For the text-containing cell, return its midpoint in [x, y] coordinate format. 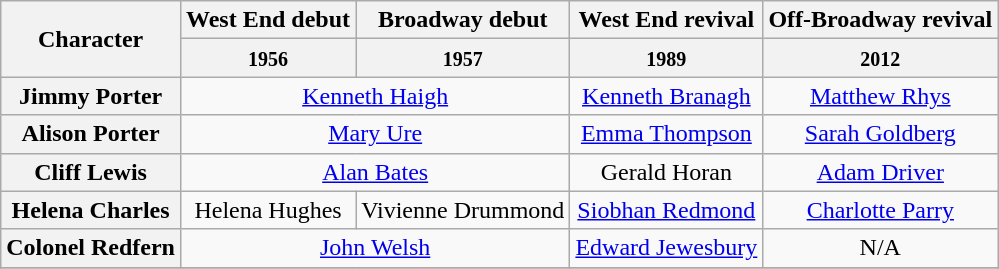
West End debut [268, 20]
1989 [666, 58]
1956 [268, 58]
Helena Charles [91, 210]
Cliff Lewis [91, 172]
John Welsh [374, 248]
Kenneth Branagh [666, 96]
Colonel Redfern [91, 248]
Kenneth Haigh [374, 96]
Character [91, 39]
Mary Ure [374, 134]
Vivienne Drummond [463, 210]
N/A [880, 248]
Off-Broadway revival [880, 20]
Edward Jewesbury [666, 248]
Sarah Goldberg [880, 134]
Matthew Rhys [880, 96]
Charlotte Parry [880, 210]
Jimmy Porter [91, 96]
Siobhan Redmond [666, 210]
Alan Bates [374, 172]
Adam Driver [880, 172]
Helena Hughes [268, 210]
Broadway debut [463, 20]
Alison Porter [91, 134]
Emma Thompson [666, 134]
West End revival [666, 20]
1957 [463, 58]
Gerald Horan [666, 172]
2012 [880, 58]
